From the cell containing the given text, extract its center point as (X, Y) coordinate. 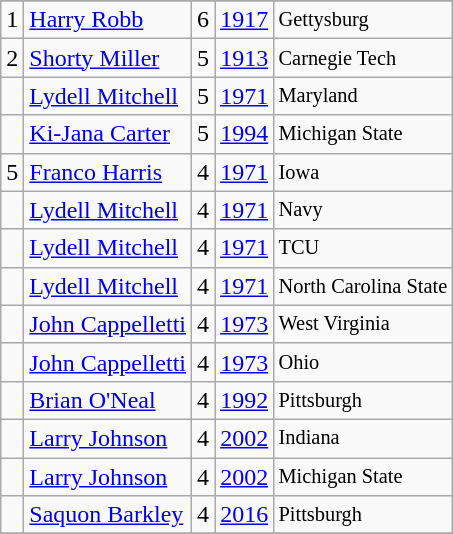
Franco Harris (108, 172)
1917 (244, 20)
Ohio (363, 362)
Gettysburg (363, 20)
Maryland (363, 96)
TCU (363, 248)
1994 (244, 134)
1913 (244, 58)
Carnegie Tech (363, 58)
North Carolina State (363, 286)
Navy (363, 210)
Ki-Jana Carter (108, 134)
Iowa (363, 172)
Indiana (363, 438)
Harry Robb (108, 20)
1 (12, 20)
Saquon Barkley (108, 515)
6 (204, 20)
Brian O'Neal (108, 400)
2 (12, 58)
Shorty Miller (108, 58)
2016 (244, 515)
West Virginia (363, 324)
1992 (244, 400)
